Output the [X, Y] coordinate of the center of the cell containing the given text.  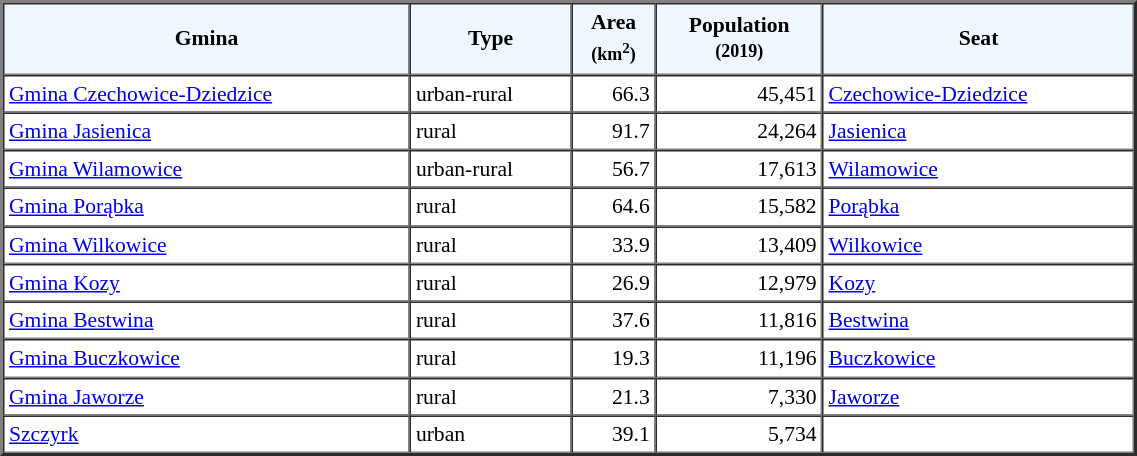
Gmina Porąbka [206, 207]
11,196 [740, 359]
Gmina [206, 38]
Bestwina [979, 321]
26.9 [614, 283]
Jaworze [979, 396]
56.7 [614, 169]
37.6 [614, 321]
Jasienica [979, 131]
13,409 [740, 245]
Population(2019) [740, 38]
Gmina Bestwina [206, 321]
urban [490, 434]
Szczyrk [206, 434]
5,734 [740, 434]
Type [490, 38]
Seat [979, 38]
7,330 [740, 396]
21.3 [614, 396]
Gmina Czechowice-Dziedzice [206, 93]
64.6 [614, 207]
Porąbka [979, 207]
Area(km2) [614, 38]
17,613 [740, 169]
24,264 [740, 131]
Gmina Jasienica [206, 131]
Czechowice-Dziedzice [979, 93]
Gmina Wilkowice [206, 245]
Wilamowice [979, 169]
66.3 [614, 93]
39.1 [614, 434]
Buczkowice [979, 359]
11,816 [740, 321]
Gmina Buczkowice [206, 359]
91.7 [614, 131]
Gmina Wilamowice [206, 169]
Gmina Kozy [206, 283]
15,582 [740, 207]
45,451 [740, 93]
19.3 [614, 359]
33.9 [614, 245]
Gmina Jaworze [206, 396]
Wilkowice [979, 245]
12,979 [740, 283]
Kozy [979, 283]
